From the cell containing the given text, extract its center point as [x, y] coordinate. 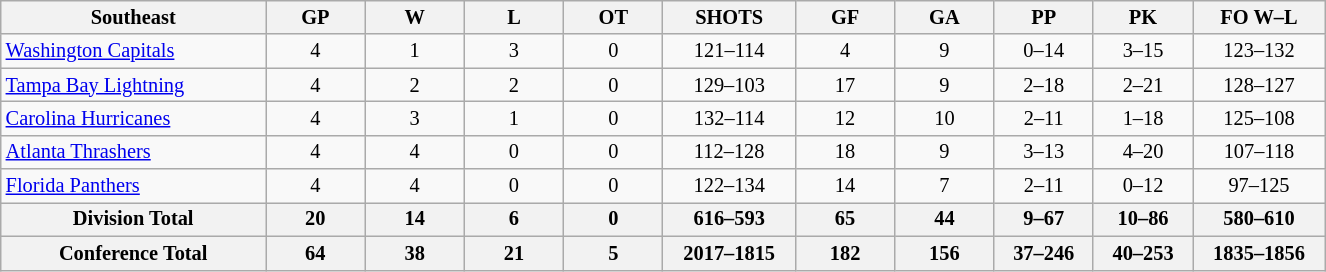
Washington Capitals [134, 51]
37–246 [1044, 253]
Carolina Hurricanes [134, 118]
121–114 [729, 51]
123–132 [1260, 51]
10–86 [1142, 219]
3–15 [1142, 51]
9–67 [1044, 219]
7 [944, 186]
18 [844, 152]
580–610 [1260, 219]
156 [944, 253]
107–118 [1260, 152]
5 [614, 253]
PK [1142, 17]
21 [514, 253]
OT [614, 17]
64 [316, 253]
17 [844, 85]
GP [316, 17]
2–21 [1142, 85]
10 [944, 118]
3–13 [1044, 152]
12 [844, 118]
38 [414, 253]
125–108 [1260, 118]
2–18 [1044, 85]
129–103 [729, 85]
W [414, 17]
1–18 [1142, 118]
128–127 [1260, 85]
44 [944, 219]
616–593 [729, 219]
Southeast [134, 17]
GF [844, 17]
SHOTS [729, 17]
20 [316, 219]
0–12 [1142, 186]
GA [944, 17]
PP [1044, 17]
0–14 [1044, 51]
2017–1815 [729, 253]
Atlanta Thrashers [134, 152]
Division Total [134, 219]
122–134 [729, 186]
4–20 [1142, 152]
Conference Total [134, 253]
6 [514, 219]
65 [844, 219]
L [514, 17]
112–128 [729, 152]
1835–1856 [1260, 253]
Tampa Bay Lightning [134, 85]
97–125 [1260, 186]
132–114 [729, 118]
FO W–L [1260, 17]
Florida Panthers [134, 186]
182 [844, 253]
40–253 [1142, 253]
